Search for the cell housing the specified text and yield its [x, y] center coordinate. 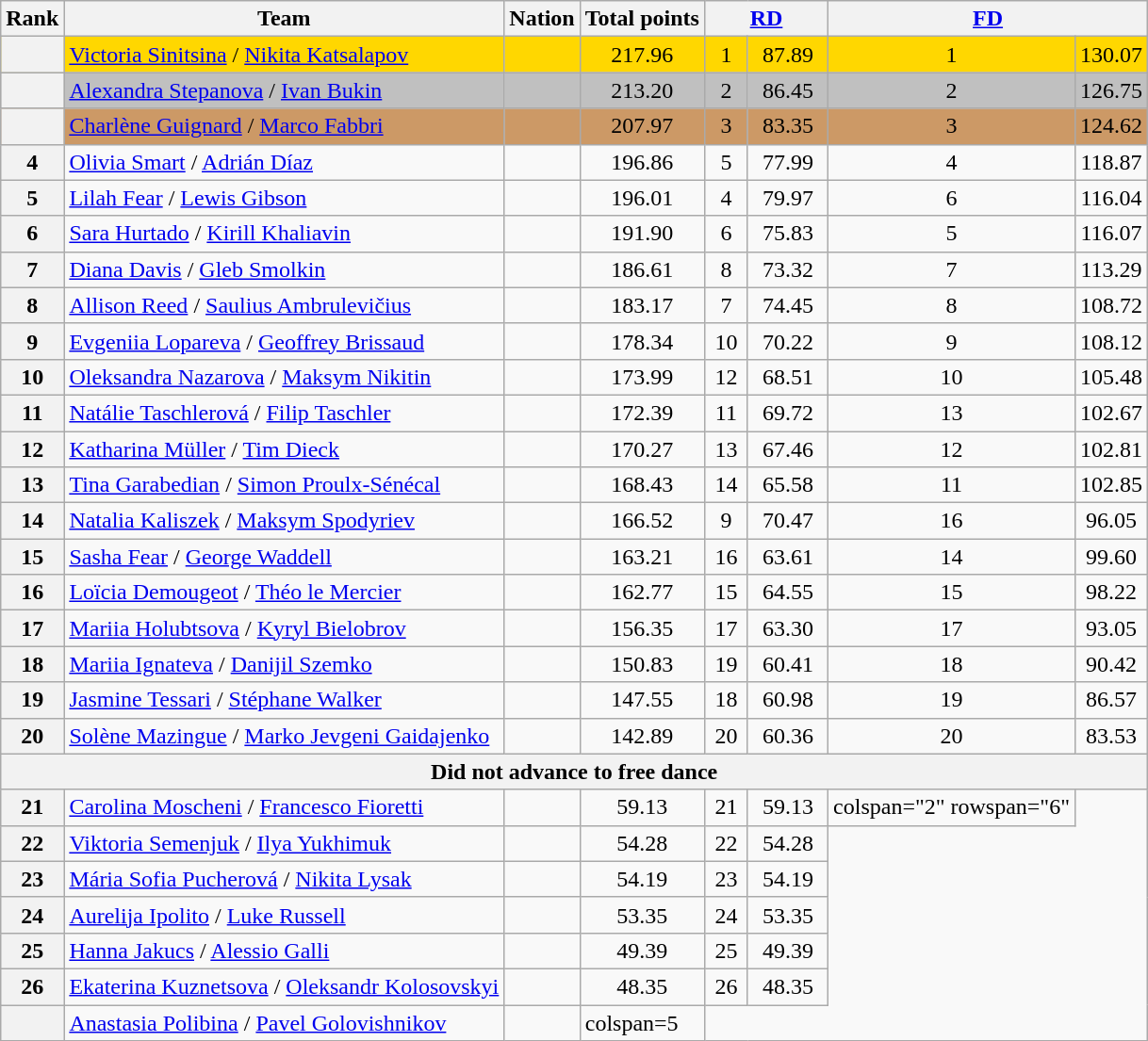
207.97 [642, 126]
86.45 [788, 90]
173.99 [642, 377]
130.07 [1110, 55]
105.48 [1110, 377]
Allison Reed / Saulius Ambrulevičius [285, 305]
Natálie Taschlerová / Filip Taschler [285, 413]
Natalia Kaliszek / Maksym Spodyriev [285, 521]
156.35 [642, 628]
Alexandra Stepanova / Ivan Bukin [285, 90]
142.89 [642, 736]
116.07 [1110, 234]
Viktoria Semenjuk / Ilya Yukhimuk [285, 843]
87.89 [788, 55]
Nation [542, 19]
118.87 [1110, 162]
Victoria Sinitsina / Nikita Katsalapov [285, 55]
83.35 [788, 126]
90.42 [1110, 664]
166.52 [642, 521]
Charlène Guignard / Marco Fabbri [285, 126]
116.04 [1110, 198]
124.62 [1110, 126]
Ekaterina Kuznetsova / Oleksandr Kolosovskyi [285, 986]
163.21 [642, 557]
Mariia Ignateva / Danijil Szemko [285, 664]
70.22 [788, 341]
102.85 [1110, 485]
63.61 [788, 557]
93.05 [1110, 628]
Jasmine Tessari / Stéphane Walker [285, 700]
108.12 [1110, 341]
65.58 [788, 485]
RD [765, 19]
Aurelija Ipolito / Luke Russell [285, 915]
113.29 [1110, 269]
FD [988, 19]
67.46 [788, 449]
colspan=5 [642, 1022]
98.22 [1110, 593]
196.86 [642, 162]
Lilah Fear / Lewis Gibson [285, 198]
102.67 [1110, 413]
Anastasia Polibina / Pavel Golovishnikov [285, 1022]
79.97 [788, 198]
75.83 [788, 234]
60.98 [788, 700]
60.36 [788, 736]
196.01 [642, 198]
Team [285, 19]
colspan="2" rowspan="6" [952, 807]
108.72 [1110, 305]
Olivia Smart / Adrián Díaz [285, 162]
69.72 [788, 413]
63.30 [788, 628]
217.96 [642, 55]
Mariia Holubtsova / Kyryl Bielobrov [285, 628]
126.75 [1110, 90]
150.83 [642, 664]
60.41 [788, 664]
64.55 [788, 593]
191.90 [642, 234]
Evgeniia Lopareva / Geoffrey Brissaud [285, 341]
99.60 [1110, 557]
Carolina Moscheni / Francesco Fioretti [285, 807]
162.77 [642, 593]
213.20 [642, 90]
Sasha Fear / George Waddell [285, 557]
Loïcia Demougeot / Théo le Mercier [285, 593]
Rank [32, 19]
73.32 [788, 269]
178.34 [642, 341]
86.57 [1110, 700]
186.61 [642, 269]
147.55 [642, 700]
83.53 [1110, 736]
70.47 [788, 521]
Did not advance to free dance [575, 772]
74.45 [788, 305]
183.17 [642, 305]
Tina Garabedian / Simon Proulx-Sénécal [285, 485]
Solène Mazingue / Marko Jevgeni Gaidajenko [285, 736]
170.27 [642, 449]
Oleksandra Nazarova / Maksym Nikitin [285, 377]
96.05 [1110, 521]
Mária Sofia Pucherová / Nikita Lysak [285, 879]
Diana Davis / Gleb Smolkin [285, 269]
172.39 [642, 413]
Sara Hurtado / Kirill Khaliavin [285, 234]
Hanna Jakucs / Alessio Galli [285, 951]
Katharina Müller / Tim Dieck [285, 449]
77.99 [788, 162]
Total points [642, 19]
168.43 [642, 485]
68.51 [788, 377]
102.81 [1110, 449]
